Find where the given text appears and provide that cell's center as [X, Y] coordinate. 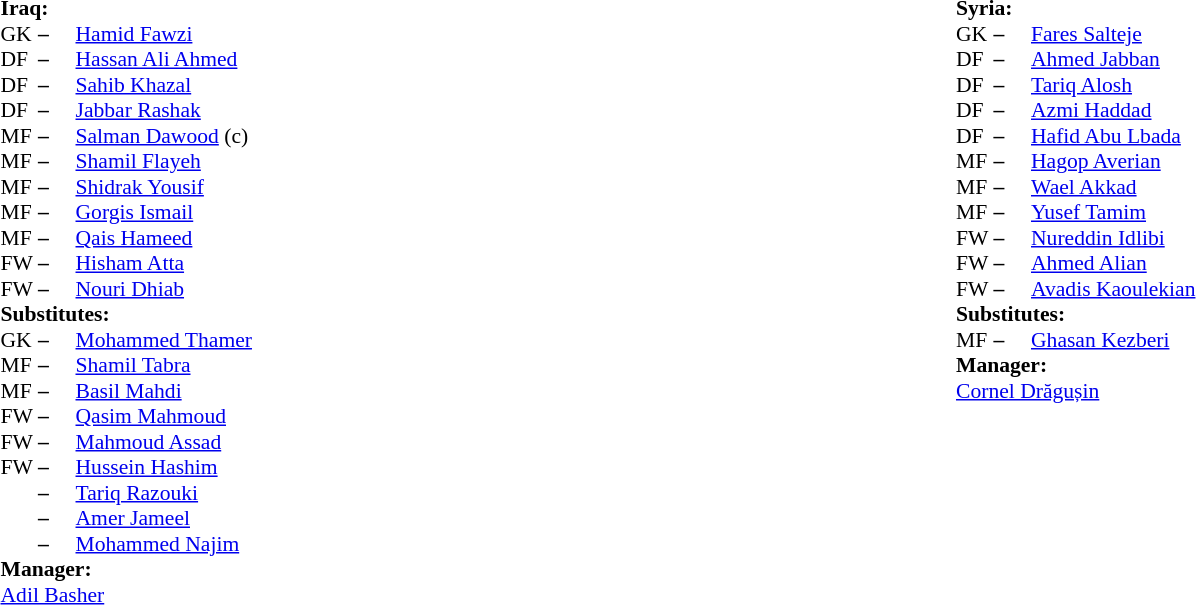
Hagop Averian [1113, 161]
Hafid Abu Lbada [1113, 136]
Shidrak Yousif [164, 187]
Shamil Flayeh [164, 161]
Salman Dawood (c) [164, 136]
Ghasan Kezberi [1113, 340]
Yusef Tamim [1113, 213]
Nouri Dhiab [164, 289]
Basil Mahdi [164, 391]
Gorgis Ismail [164, 213]
Fares Salteje [1113, 34]
Wael Akkad [1113, 187]
Azmi Haddad [1113, 111]
Mahmoud Assad [164, 442]
Mohammed Thamer [164, 340]
Avadis Kaoulekian [1113, 289]
Hamid Fawzi [164, 34]
Hisham Atta [164, 263]
Tariq Alosh [1113, 85]
Cornel Drăgușin [1076, 391]
Ahmed Jabban [1113, 59]
Qasim Mahmoud [164, 417]
Hussein Hashim [164, 467]
Jabbar Rashak [164, 111]
Qais Hameed [164, 238]
Ahmed Alian [1113, 263]
Sahib Khazal [164, 85]
Amer Jameel [164, 519]
Nureddin Idlibi [1113, 238]
Hassan Ali Ahmed [164, 59]
Tariq Razouki [164, 493]
Shamil Tabra [164, 365]
Mohammed Najim [164, 544]
